Return [x, y] of the center of cell containing provided text 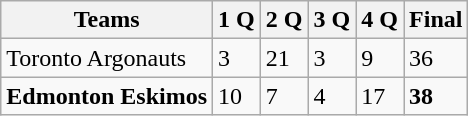
38 [436, 96]
4 [332, 96]
21 [284, 58]
36 [436, 58]
3 Q [332, 20]
1 Q [237, 20]
7 [284, 96]
10 [237, 96]
2 Q [284, 20]
17 [380, 96]
Edmonton Eskimos [107, 96]
Final [436, 20]
Teams [107, 20]
9 [380, 58]
Toronto Argonauts [107, 58]
4 Q [380, 20]
